Detect which cell encompasses the target text, then output its [x, y] center coordinate. 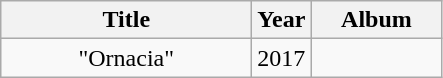
"Ornacia" [126, 58]
Year [282, 20]
Title [126, 20]
2017 [282, 58]
Album [376, 20]
